Search for the cell housing the specified text and yield its (X, Y) center coordinate. 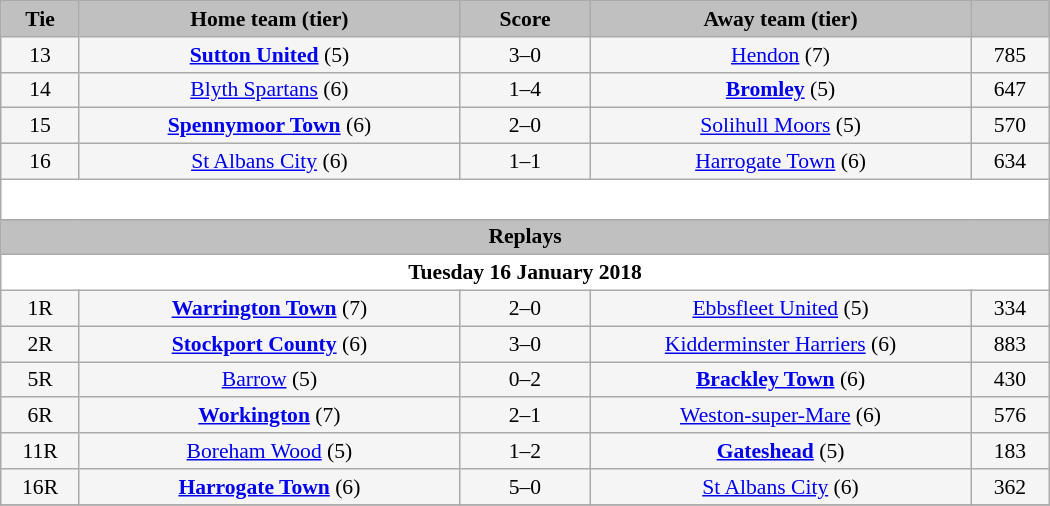
883 (1010, 344)
Boreham Wood (5) (269, 451)
11R (40, 451)
Workington (7) (269, 416)
Bromley (5) (781, 90)
Home team (tier) (269, 19)
570 (1010, 126)
Kidderminster Harriers (6) (781, 344)
Hendon (7) (781, 55)
334 (1010, 309)
Replays (525, 237)
Tie (40, 19)
2R (40, 344)
Solihull Moors (5) (781, 126)
Spennymoor Town (6) (269, 126)
5–0 (524, 487)
Stockport County (6) (269, 344)
2–1 (524, 416)
15 (40, 126)
1–4 (524, 90)
1–2 (524, 451)
16 (40, 162)
1–1 (524, 162)
183 (1010, 451)
Score (524, 19)
Ebbsfleet United (5) (781, 309)
1R (40, 309)
Tuesday 16 January 2018 (525, 273)
576 (1010, 416)
6R (40, 416)
14 (40, 90)
Gateshead (5) (781, 451)
Blyth Spartans (6) (269, 90)
647 (1010, 90)
Sutton United (5) (269, 55)
Warrington Town (7) (269, 309)
362 (1010, 487)
Brackley Town (6) (781, 380)
5R (40, 380)
13 (40, 55)
16R (40, 487)
Weston-super-Mare (6) (781, 416)
634 (1010, 162)
Barrow (5) (269, 380)
Away team (tier) (781, 19)
785 (1010, 55)
430 (1010, 380)
0–2 (524, 380)
